Determine the [X, Y] coordinate at the center of the cell enclosing the given text.  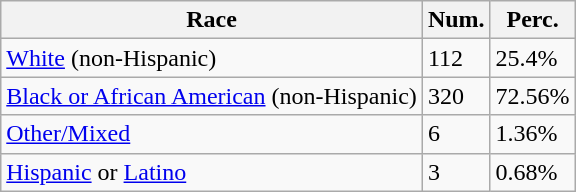
Num. [456, 20]
3 [456, 172]
6 [456, 134]
1.36% [532, 134]
Black or African American (non-Hispanic) [212, 96]
72.56% [532, 96]
25.4% [532, 58]
Perc. [532, 20]
112 [456, 58]
320 [456, 96]
0.68% [532, 172]
Hispanic or Latino [212, 172]
White (non-Hispanic) [212, 58]
Other/Mixed [212, 134]
Race [212, 20]
